Extract the (X, Y) coordinate from the center of the cell holding the provided text.  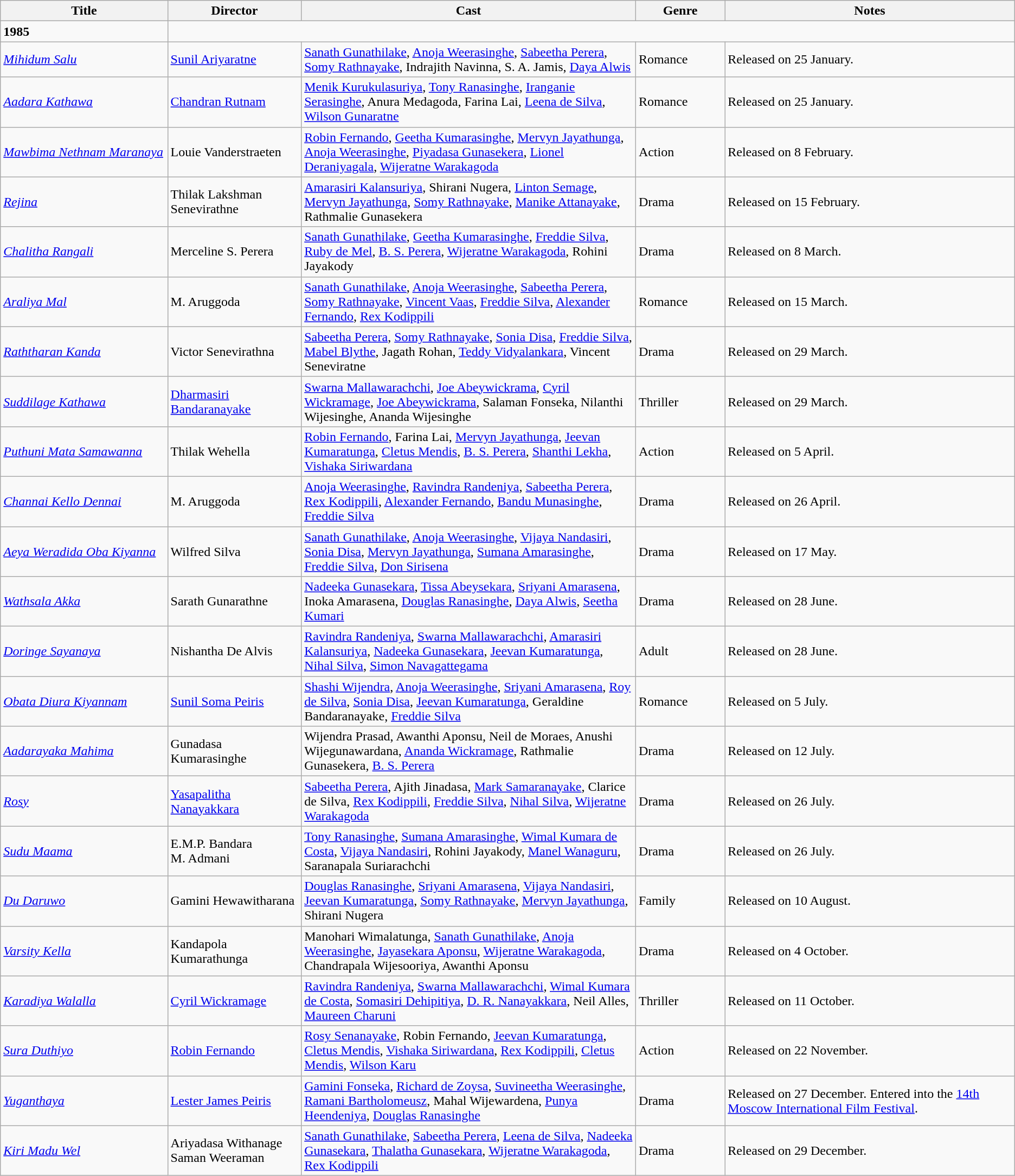
Released on 5 July. (870, 701)
Yasapalitha Nanayakkara (234, 801)
Raththaran Kanda (84, 351)
Released on 8 March. (870, 252)
Rejina (84, 202)
Varsity Kella (84, 951)
Family (680, 901)
Douglas Ranasinghe, Sriyani Amarasena, Vijaya Nandasiri, Jeevan Kumaratunga, Somy Rathnayake, Mervyn Jayathunga, Shirani Nugera (468, 901)
Mawbima Nethnam Maranaya (84, 152)
Amarasiri Kalansuriya, Shirani Nugera, Linton Semage, Mervyn Jayathunga, Somy Rathnayake, Manike Attanayake, Rathmalie Gunasekera (468, 202)
Sanath Gunathilake, Anoja Weerasinghe, Vijaya Nandasiri, Sonia Disa, Mervyn Jayathunga, Sumana Amarasinghe, Freddie Silva, Don Sirisena (468, 551)
Sarath Gunarathne (234, 602)
Robin Fernando, Geetha Kumarasinghe, Mervyn Jayathunga, Anoja Weerasinghe, Piyadasa Gunasekera, Lionel Deraniyagala, Wijeratne Warakagoda (468, 152)
1985 (84, 31)
Sanath Gunathilake, Sabeetha Perera, Leena de Silva, Nadeeka Gunasekara, Thalatha Gunasekara, Wijeratne Warakagoda, Rex Kodippili (468, 1151)
Manohari Wimalatunga, Sanath Gunathilake, Anoja Weerasinghe, Jayasekara Aponsu, Wijeratne Warakagoda, Chandrapala Wijesooriya, Awanthi Aponsu (468, 951)
Lester James Peiris (234, 1101)
Released on 15 February. (870, 202)
E.M.P. Bandara M. Admani (234, 851)
Mihidum Salu (84, 60)
Released on 10 August. (870, 901)
Sanath Gunathilake, Geetha Kumarasinghe, Freddie Silva, Ruby de Mel, B. S. Perera, Wijeratne Warakagoda, Rohini Jayakody (468, 252)
Nadeeka Gunasekara, Tissa Abeysekara, Sriyani Amarasena, Inoka Amarasena, Douglas Ranasinghe, Daya Alwis, Seetha Kumari (468, 602)
Sanath Gunathilake, Anoja Weerasinghe, Sabeetha Perera, Somy Rathnayake, Vincent Vaas, Freddie Silva, Alexander Fernando, Rex Kodippili (468, 302)
Tony Ranasinghe, Sumana Amarasinghe, Wimal Kumara de Costa, Vijaya Nandasiri, Rohini Jayakody, Manel Wanaguru, Saranapala Suriarachchi (468, 851)
Sunil Soma Peiris (234, 701)
Released on 22 November. (870, 1051)
Ravindra Randeniya, Swarna Mallawarachchi, Amarasiri Kalansuriya, Nadeeka Gunasekara, Jeevan Kumaratunga, Nihal Silva, Simon Navagattegama (468, 651)
Aeya Weradida Oba Kiyanna (84, 551)
Gamini Hewawitharana (234, 901)
Suddilage Kathawa (84, 401)
Ravindra Randeniya, Swarna Mallawarachchi, Wimal Kumara de Costa, Somasiri Dehipitiya, D. R. Nanayakkara, Neil Alles, Maureen Charuni (468, 1001)
Wathsala Akka (84, 602)
Aadara Kathawa (84, 102)
Sura Duthiyo (84, 1051)
Swarna Mallawarachchi, Joe Abeywickrama, Cyril Wickramage, Joe Abeywickrama, Salaman Fonseka, Nilanthi Wijesinghe, Ananda Wijesinghe (468, 401)
Genre (680, 11)
Chandran Rutnam (234, 102)
Obata Diura Kiyannam (84, 701)
Cyril Wickramage (234, 1001)
Chalitha Rangali (84, 252)
Gamini Fonseka, Richard de Zoysa, Suvineetha Weerasinghe, Ramani Bartholomeusz, Mahal Wijewardena, Punya Heendeniya, Douglas Ranasinghe (468, 1101)
Released on 8 February. (870, 152)
Title (84, 11)
Sabeetha Perera, Ajith Jinadasa, Mark Samaranayake, Clarice de Silva, Rex Kodippili, Freddie Silva, Nihal Silva, Wijeratne Warakagoda (468, 801)
Adult (680, 651)
Released on 26 April. (870, 501)
Released on 5 April. (870, 451)
Released on 27 December. Entered into the 14th Moscow International Film Festival. (870, 1101)
Araliya Mal (84, 302)
Robin Fernando (234, 1051)
Nishantha De Alvis (234, 651)
Rosy (84, 801)
Thilak Wehella (234, 451)
Puthuni Mata Samawanna (84, 451)
Du Daruwo (84, 901)
Wilfred Silva (234, 551)
Released on 11 October. (870, 1001)
Released on 12 July. (870, 751)
Sanath Gunathilake, Anoja Weerasinghe, Sabeetha Perera, Somy Rathnayake, Indrajith Navinna, S. A. Jamis, Daya Alwis (468, 60)
Ariyadasa Withanage Saman Weeraman (234, 1151)
Dharmasiri Bandaranayake (234, 401)
Doringe Sayanaya (84, 651)
Shashi Wijendra, Anoja Weerasinghe, Sriyani Amarasena, Roy de Silva, Sonia Disa, Jeevan Kumaratunga, Geraldine Bandaranayake, Freddie Silva (468, 701)
Gunadasa Kumarasinghe (234, 751)
Director (234, 11)
Notes (870, 11)
Aadarayaka Mahima (84, 751)
Channai Kello Dennai (84, 501)
Thilak Lakshman Senevirathne (234, 202)
Sabeetha Perera, Somy Rathnayake, Sonia Disa, Freddie Silva, Mabel Blythe, Jagath Rohan, Teddy Vidyalankara, Vincent Seneviratne (468, 351)
Louie Vanderstraeten (234, 152)
Released on 17 May. (870, 551)
Kiri Madu Wel (84, 1151)
Karadiya Walalla (84, 1001)
Wijendra Prasad, Awanthi Aponsu, Neil de Moraes, Anushi Wijegunawardana, Ananda Wickramage, Rathmalie Gunasekera, B. S. Perera (468, 751)
Released on 4 October. (870, 951)
Sunil Ariyaratne (234, 60)
Robin Fernando, Farina Lai, Mervyn Jayathunga, Jeevan Kumaratunga, Cletus Mendis, B. S. Perera, Shanthi Lekha, Vishaka Siriwardana (468, 451)
Sudu Maama (84, 851)
Rosy Senanayake, Robin Fernando, Jeevan Kumaratunga, Cletus Mendis, Vishaka Siriwardana, Rex Kodippili, Cletus Mendis, Wilson Karu (468, 1051)
Anoja Weerasinghe, Ravindra Randeniya, Sabeetha Perera, Rex Kodippili, Alexander Fernando, Bandu Munasinghe, Freddie Silva (468, 501)
Victor Senevirathna (234, 351)
Kandapola Kumarathunga (234, 951)
Merceline S. Perera (234, 252)
Menik Kurukulasuriya, Tony Ranasinghe, Iranganie Serasinghe, Anura Medagoda, Farina Lai, Leena de Silva, Wilson Gunaratne (468, 102)
Released on 29 December. (870, 1151)
Yuganthaya (84, 1101)
Released on 15 March. (870, 302)
Cast (468, 11)
